Identify which cell holds the provided text, then report its (X, Y) central coordinate. 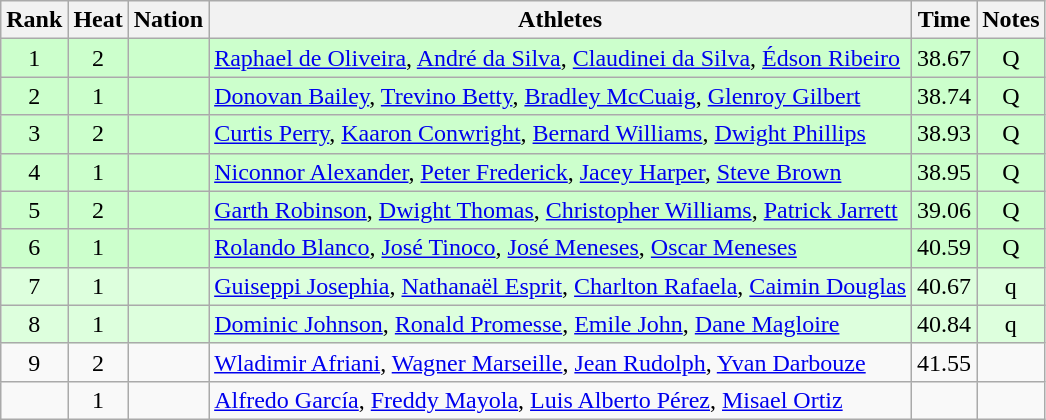
41.55 (944, 362)
Niconnor Alexander, Peter Frederick, Jacey Harper, Steve Brown (560, 172)
Dominic Johnson, Ronald Promesse, Emile John, Dane Magloire (560, 324)
Guiseppi Josephia, Nathanaël Esprit, Charlton Rafaela, Caimin Douglas (560, 286)
Nation (168, 20)
38.67 (944, 58)
4 (34, 172)
8 (34, 324)
3 (34, 134)
38.93 (944, 134)
Heat (98, 20)
Curtis Perry, Kaaron Conwright, Bernard Williams, Dwight Phillips (560, 134)
38.95 (944, 172)
Athletes (560, 20)
9 (34, 362)
Rank (34, 20)
38.74 (944, 96)
Notes (1011, 20)
Alfredo García, Freddy Mayola, Luis Alberto Pérez, Misael Ortiz (560, 400)
Donovan Bailey, Trevino Betty, Bradley McCuaig, Glenroy Gilbert (560, 96)
40.84 (944, 324)
Time (944, 20)
Rolando Blanco, José Tinoco, José Meneses, Oscar Meneses (560, 248)
Garth Robinson, Dwight Thomas, Christopher Williams, Patrick Jarrett (560, 210)
Raphael de Oliveira, André da Silva, Claudinei da Silva, Édson Ribeiro (560, 58)
7 (34, 286)
40.59 (944, 248)
5 (34, 210)
40.67 (944, 286)
Wladimir Afriani, Wagner Marseille, Jean Rudolph, Yvan Darbouze (560, 362)
6 (34, 248)
39.06 (944, 210)
